Locate the cell with the specified text and output its [x, y] center coordinate. 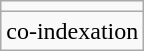
co-indexation [72, 31]
